Return the (x, y) coordinate for the center point of the cell that contains the specified text.  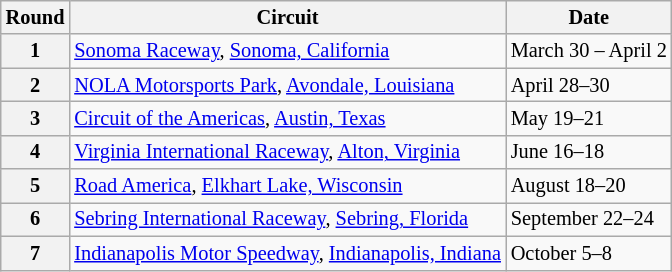
Virginia International Raceway, Alton, Virginia (287, 152)
NOLA Motorsports Park, Avondale, Louisiana (287, 85)
Indianapolis Motor Speedway, Indianapolis, Indiana (287, 253)
4 (36, 152)
June 16–18 (589, 152)
Round (36, 17)
1 (36, 51)
6 (36, 219)
3 (36, 118)
Sebring International Raceway, Sebring, Florida (287, 219)
2 (36, 85)
Sonoma Raceway, Sonoma, California (287, 51)
August 18–20 (589, 186)
October 5–8 (589, 253)
Circuit (287, 17)
May 19–21 (589, 118)
September 22–24 (589, 219)
5 (36, 186)
7 (36, 253)
Circuit of the Americas, Austin, Texas (287, 118)
Road America, Elkhart Lake, Wisconsin (287, 186)
March 30 – April 2 (589, 51)
April 28–30 (589, 85)
Date (589, 17)
